Search for the cell housing the specified text and yield its [X, Y] center coordinate. 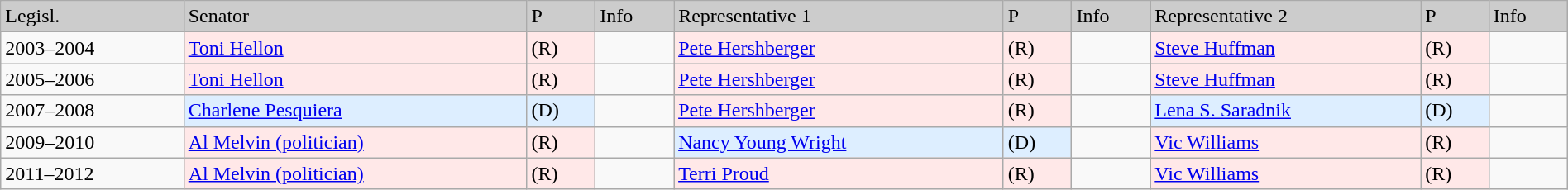
2007–2008 [93, 111]
2009–2010 [93, 142]
Senator [356, 17]
Representative 1 [839, 17]
Nancy Young Wright [839, 142]
2011–2012 [93, 173]
Lena S. Saradnik [1285, 111]
Charlene Pesquiera [356, 111]
Representative 2 [1285, 17]
2003–2004 [93, 48]
2005–2006 [93, 79]
Legisl. [93, 17]
Terri Proud [839, 173]
